Output the [X, Y] coordinate of the center of the cell containing the given text.  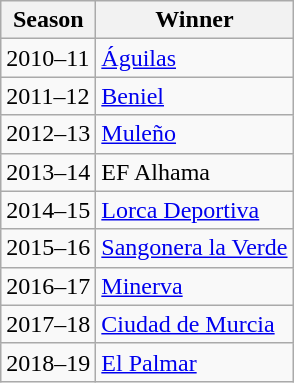
2018–19 [48, 362]
2017–18 [48, 324]
Águilas [194, 58]
EF Alhama [194, 172]
Winner [194, 20]
2012–13 [48, 134]
2016–17 [48, 286]
2014–15 [48, 210]
2010–11 [48, 58]
El Palmar [194, 362]
Lorca Deportiva [194, 210]
Sangonera la Verde [194, 248]
2015–16 [48, 248]
Season [48, 20]
Beniel [194, 96]
2011–12 [48, 96]
2013–14 [48, 172]
Ciudad de Murcia [194, 324]
Muleño [194, 134]
Minerva [194, 286]
